Locate the cell with the specified text and output its [x, y] center coordinate. 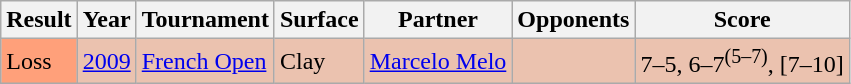
Result [39, 20]
Year [106, 20]
2009 [106, 62]
Loss [39, 62]
Clay [319, 62]
Marcelo Melo [438, 62]
Partner [438, 20]
French Open [205, 62]
Tournament [205, 20]
Score [742, 20]
Surface [319, 20]
Opponents [574, 20]
7–5, 6–7(5–7), [7–10] [742, 62]
